Return the [X, Y] coordinate for the center point of the cell that contains the specified text.  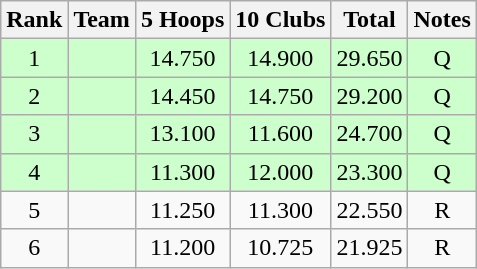
5 [34, 210]
11.250 [182, 210]
Team [102, 20]
Rank [34, 20]
4 [34, 172]
12.000 [280, 172]
10.725 [280, 248]
10 Clubs [280, 20]
21.925 [370, 248]
23.300 [370, 172]
Notes [442, 20]
13.100 [182, 134]
29.200 [370, 96]
5 Hoops [182, 20]
1 [34, 58]
14.450 [182, 96]
24.700 [370, 134]
22.550 [370, 210]
11.600 [280, 134]
11.200 [182, 248]
Total [370, 20]
2 [34, 96]
29.650 [370, 58]
3 [34, 134]
14.900 [280, 58]
6 [34, 248]
